Locate the cell with the specified text and output its [x, y] center coordinate. 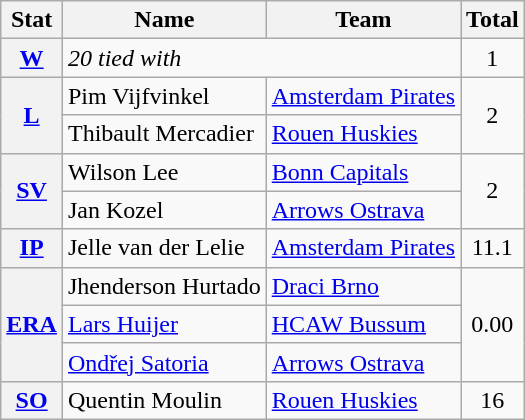
Total [493, 20]
ERA [32, 324]
20 tied with [261, 58]
SV [32, 191]
HCAW Bussum [363, 324]
Draci Brno [363, 286]
Jan Kozel [164, 210]
Team [363, 20]
IP [32, 248]
Pim Vijfvinkel [164, 96]
1 [493, 58]
Jelle van der Lelie [164, 248]
Quentin Moulin [164, 400]
SO [32, 400]
Jhenderson Hurtado [164, 286]
L [32, 115]
Ondřej Satoria [164, 362]
Wilson Lee [164, 172]
Lars Huijer [164, 324]
Stat [32, 20]
0.00 [493, 324]
11.1 [493, 248]
Thibault Mercadier [164, 134]
Bonn Capitals [363, 172]
W [32, 58]
16 [493, 400]
Name [164, 20]
